Extract the [x, y] coordinate from the center of the cell holding the provided text.  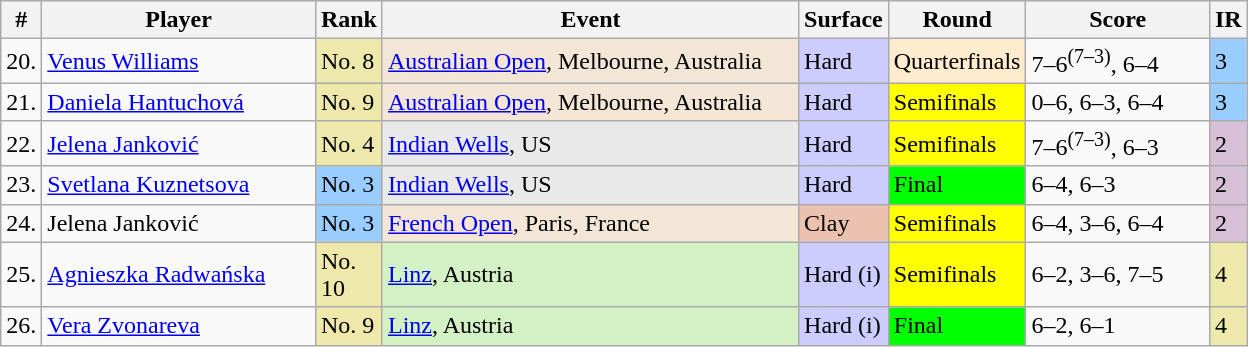
IR [1228, 20]
22. [22, 144]
Daniela Hantuchová [179, 102]
Quarterfinals [957, 62]
Surface [844, 20]
Player [179, 20]
7–6(7–3), 6–3 [1118, 144]
6–2, 6–1 [1118, 326]
Vera Zvonareva [179, 326]
Clay [844, 223]
French Open, Paris, France [590, 223]
Rank [348, 20]
# [22, 20]
25. [22, 274]
Round [957, 20]
No. 8 [348, 62]
Event [590, 20]
Agnieszka Radwańska [179, 274]
6–4, 6–3 [1118, 185]
Score [1118, 20]
Venus Williams [179, 62]
24. [22, 223]
6–4, 3–6, 6–4 [1118, 223]
No. 10 [348, 274]
20. [22, 62]
6–2, 3–6, 7–5 [1118, 274]
0–6, 6–3, 6–4 [1118, 102]
23. [22, 185]
26. [22, 326]
7–6(7–3), 6–4 [1118, 62]
No. 4 [348, 144]
Svetlana Kuznetsova [179, 185]
21. [22, 102]
